Identify which cell holds the provided text, then report its [X, Y] central coordinate. 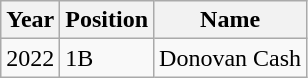
Year [30, 20]
Position [107, 20]
2022 [30, 58]
Name [230, 20]
Donovan Cash [230, 58]
1B [107, 58]
